For the text-containing cell, return its midpoint in (X, Y) coordinate format. 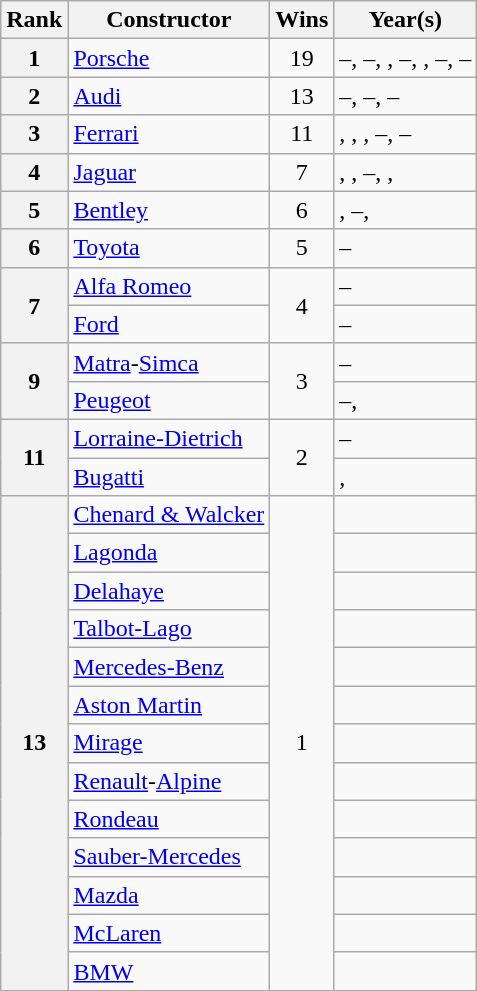
Rank (34, 20)
Jaguar (169, 172)
Porsche (169, 58)
Chenard & Walcker (169, 515)
Lagonda (169, 553)
Constructor (169, 20)
Sauber-Mercedes (169, 857)
Year(s) (406, 20)
Aston Martin (169, 705)
Talbot-Lago (169, 629)
McLaren (169, 933)
Ferrari (169, 134)
, , –, , (406, 172)
, , , –, – (406, 134)
BMW (169, 971)
Mirage (169, 743)
9 (34, 381)
Mercedes-Benz (169, 667)
Matra-Simca (169, 362)
Renault-Alpine (169, 781)
Delahaye (169, 591)
–, –, , –, , –, – (406, 58)
Audi (169, 96)
Alfa Romeo (169, 286)
Peugeot (169, 400)
Rondeau (169, 819)
Wins (302, 20)
Toyota (169, 248)
, (406, 477)
–, (406, 400)
Ford (169, 324)
, –, (406, 210)
Bentley (169, 210)
Mazda (169, 895)
19 (302, 58)
Lorraine-Dietrich (169, 438)
–, –, – (406, 96)
Bugatti (169, 477)
